Identify which cell holds the provided text, then report its (X, Y) central coordinate. 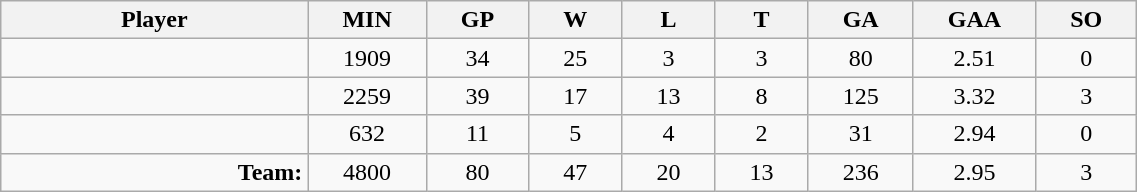
11 (477, 134)
31 (860, 134)
3.32 (974, 96)
236 (860, 172)
125 (860, 96)
GAA (974, 20)
632 (367, 134)
GP (477, 20)
20 (668, 172)
Team: (154, 172)
2.94 (974, 134)
4 (668, 134)
5 (576, 134)
25 (576, 58)
W (576, 20)
4800 (367, 172)
2.95 (974, 172)
8 (762, 96)
34 (477, 58)
2.51 (974, 58)
T (762, 20)
47 (576, 172)
17 (576, 96)
2 (762, 134)
SO (1086, 20)
MIN (367, 20)
Player (154, 20)
39 (477, 96)
2259 (367, 96)
GA (860, 20)
1909 (367, 58)
L (668, 20)
